From the cell containing the given text, extract its center point as [x, y] coordinate. 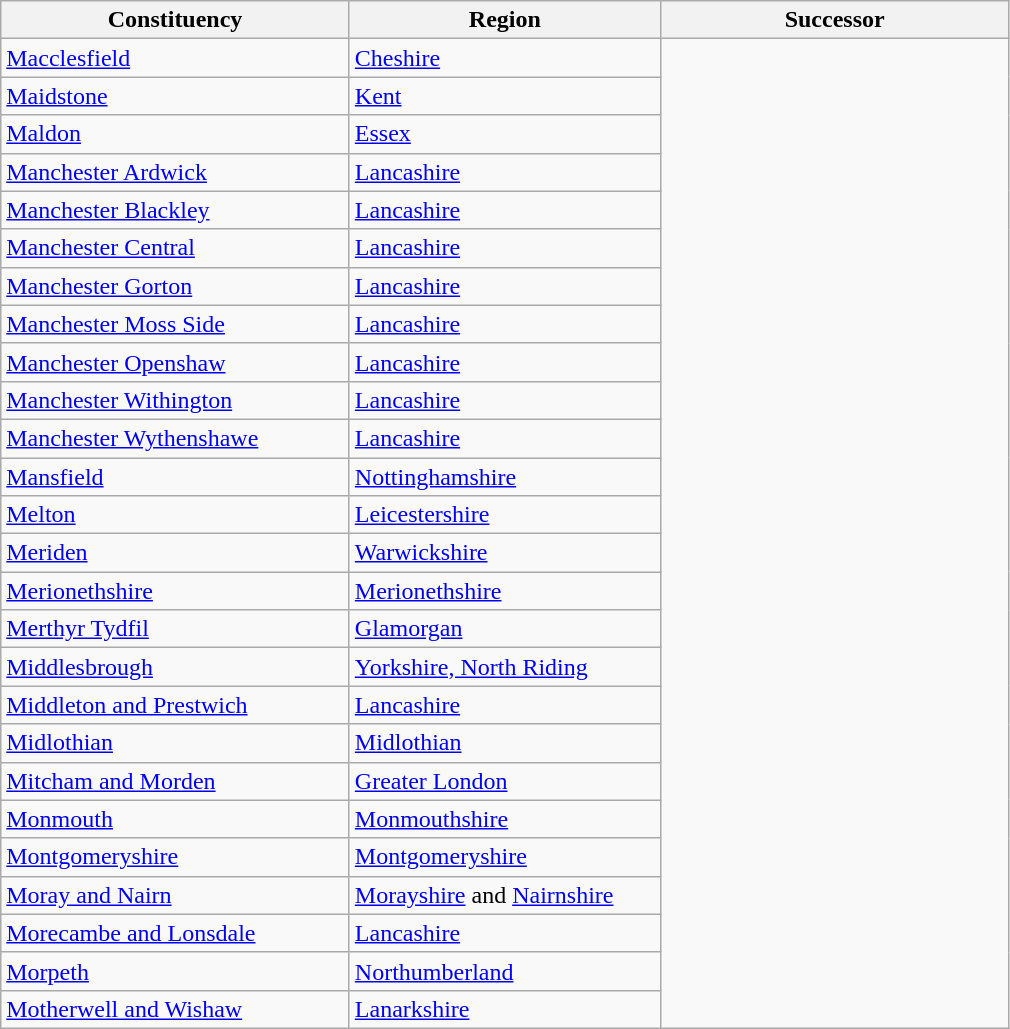
Region [504, 20]
Northumberland [504, 971]
Greater London [504, 781]
Warwickshire [504, 553]
Manchester Moss Side [176, 324]
Kent [504, 96]
Manchester Openshaw [176, 362]
Lanarkshire [504, 1009]
Maidstone [176, 96]
Meriden [176, 553]
Morayshire and Nairnshire [504, 895]
Middleton and Prestwich [176, 705]
Glamorgan [504, 629]
Manchester Withington [176, 400]
Leicestershire [504, 515]
Manchester Wythenshawe [176, 438]
Manchester Central [176, 248]
Manchester Blackley [176, 210]
Merthyr Tydfil [176, 629]
Morpeth [176, 971]
Melton [176, 515]
Constituency [176, 20]
Cheshire [504, 58]
Mansfield [176, 477]
Maldon [176, 134]
Moray and Nairn [176, 895]
Nottinghamshire [504, 477]
Morecambe and Lonsdale [176, 933]
Monmouthshire [504, 819]
Successor [834, 20]
Yorkshire, North Riding [504, 667]
Mitcham and Morden [176, 781]
Essex [504, 134]
Manchester Gorton [176, 286]
Monmouth [176, 819]
Middlesbrough [176, 667]
Macclesfield [176, 58]
Manchester Ardwick [176, 172]
Motherwell and Wishaw [176, 1009]
